Find where the given text appears and provide that cell's center as (X, Y) coordinate. 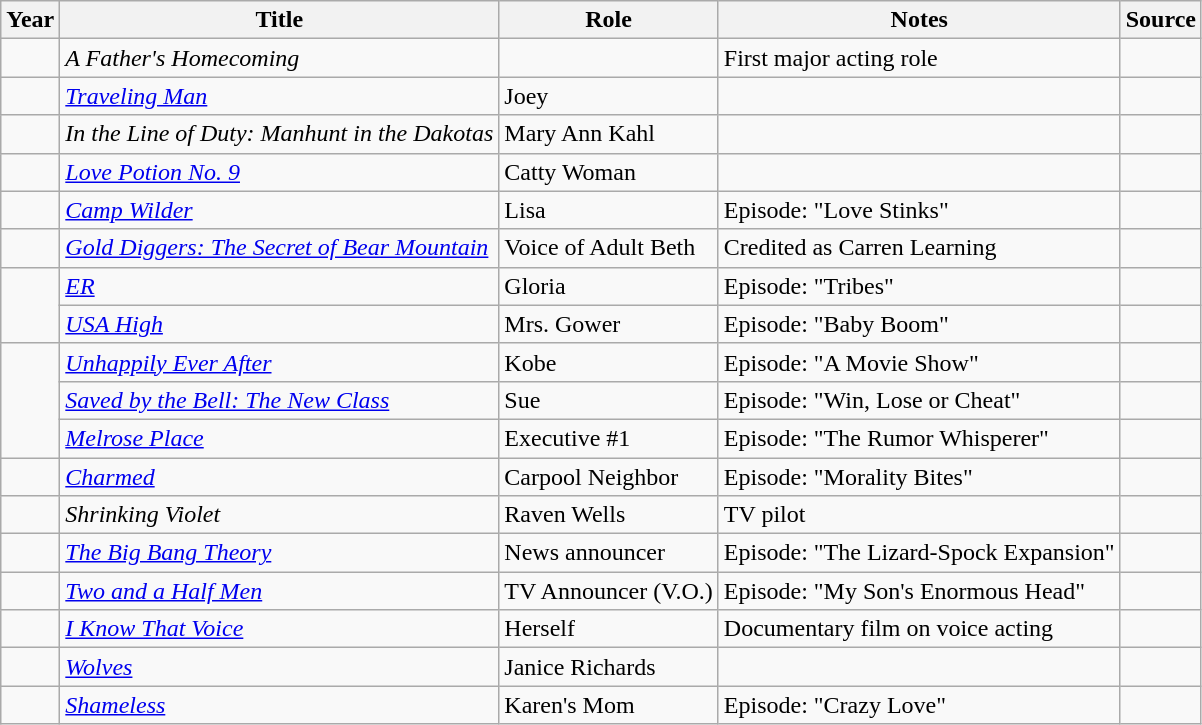
Traveling Man (280, 96)
Episode: "Tribes" (919, 286)
Melrose Place (280, 438)
TV Announcer (V.O.) (608, 591)
Joey (608, 96)
Episode: "Win, Lose or Cheat" (919, 400)
Saved by the Bell: The New Class (280, 400)
Sue (608, 400)
TV pilot (919, 515)
Shrinking Violet (280, 515)
Mrs. Gower (608, 324)
Episode: "The Lizard-Spock Expansion" (919, 553)
Catty Woman (608, 172)
Two and a Half Men (280, 591)
Lisa (608, 210)
Unhappily Ever After (280, 362)
Janice Richards (608, 667)
Wolves (280, 667)
Episode: "A Movie Show" (919, 362)
News announcer (608, 553)
First major acting role (919, 58)
I Know That Voice (280, 629)
Documentary film on voice acting (919, 629)
Episode: "The Rumor Whisperer" (919, 438)
Voice of Adult Beth (608, 248)
ER (280, 286)
Gloria (608, 286)
Raven Wells (608, 515)
Source (1160, 20)
Carpool Neighbor (608, 477)
Shameless (280, 705)
Executive #1 (608, 438)
Herself (608, 629)
USA High (280, 324)
Charmed (280, 477)
Year (30, 20)
Notes (919, 20)
Episode: "Baby Boom" (919, 324)
Gold Diggers: The Secret of Bear Mountain (280, 248)
Kobe (608, 362)
Karen's Mom (608, 705)
Mary Ann Kahl (608, 134)
Episode: "My Son's Enormous Head" (919, 591)
The Big Bang Theory (280, 553)
Camp Wilder (280, 210)
Episode: "Morality Bites" (919, 477)
In the Line of Duty: Manhunt in the Dakotas (280, 134)
Role (608, 20)
Title (280, 20)
Credited as Carren Learning (919, 248)
Love Potion No. 9 (280, 172)
A Father's Homecoming (280, 58)
Episode: "Love Stinks" (919, 210)
Episode: "Crazy Love" (919, 705)
